Return the (X, Y) coordinate for the center point of the cell that contains the specified text.  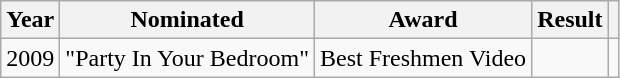
Result (570, 20)
Nominated (188, 20)
Best Freshmen Video (422, 58)
"Party In Your Bedroom" (188, 58)
Year (30, 20)
2009 (30, 58)
Award (422, 20)
